Search for the cell housing the specified text and yield its (X, Y) center coordinate. 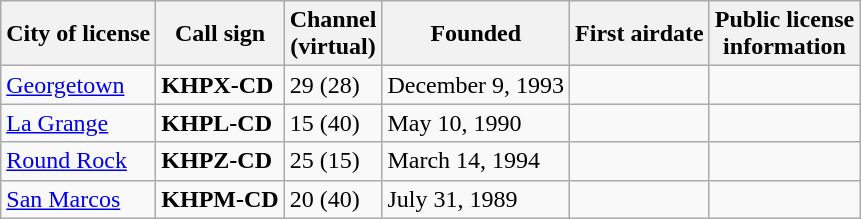
KHPZ-CD (220, 161)
20 (40) (333, 199)
San Marcos (78, 199)
Round Rock (78, 161)
KHPX-CD (220, 85)
La Grange (78, 123)
KHPL-CD (220, 123)
29 (28) (333, 85)
KHPM-CD (220, 199)
Channel(virtual) (333, 34)
25 (15) (333, 161)
Founded (476, 34)
March 14, 1994 (476, 161)
Public licenseinformation (784, 34)
15 (40) (333, 123)
City of license (78, 34)
Call sign (220, 34)
First airdate (640, 34)
December 9, 1993 (476, 85)
July 31, 1989 (476, 199)
Georgetown (78, 85)
May 10, 1990 (476, 123)
